Search for the cell housing the specified text and yield its (X, Y) center coordinate. 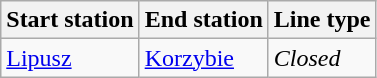
Start station (70, 20)
Closed (322, 58)
End station (204, 20)
Line type (322, 20)
Korzybie (204, 58)
Lipusz (70, 58)
